Extract the [x, y] coordinate from the center of the cell holding the provided text.  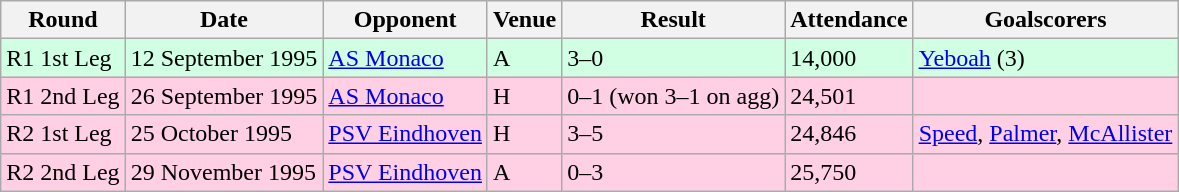
14,000 [849, 58]
12 September 1995 [224, 58]
Yeboah (3) [1046, 58]
R1 1st Leg [63, 58]
24,501 [849, 96]
R1 2nd Leg [63, 96]
Result [674, 20]
25,750 [849, 172]
Round [63, 20]
R2 2nd Leg [63, 172]
0–3 [674, 172]
3–5 [674, 134]
Attendance [849, 20]
24,846 [849, 134]
Opponent [406, 20]
R2 1st Leg [63, 134]
Date [224, 20]
29 November 1995 [224, 172]
Venue [524, 20]
25 October 1995 [224, 134]
3–0 [674, 58]
0–1 (won 3–1 on agg) [674, 96]
26 September 1995 [224, 96]
Goalscorers [1046, 20]
Speed, Palmer, McAllister [1046, 134]
